Search for the cell housing the specified text and yield its (x, y) center coordinate. 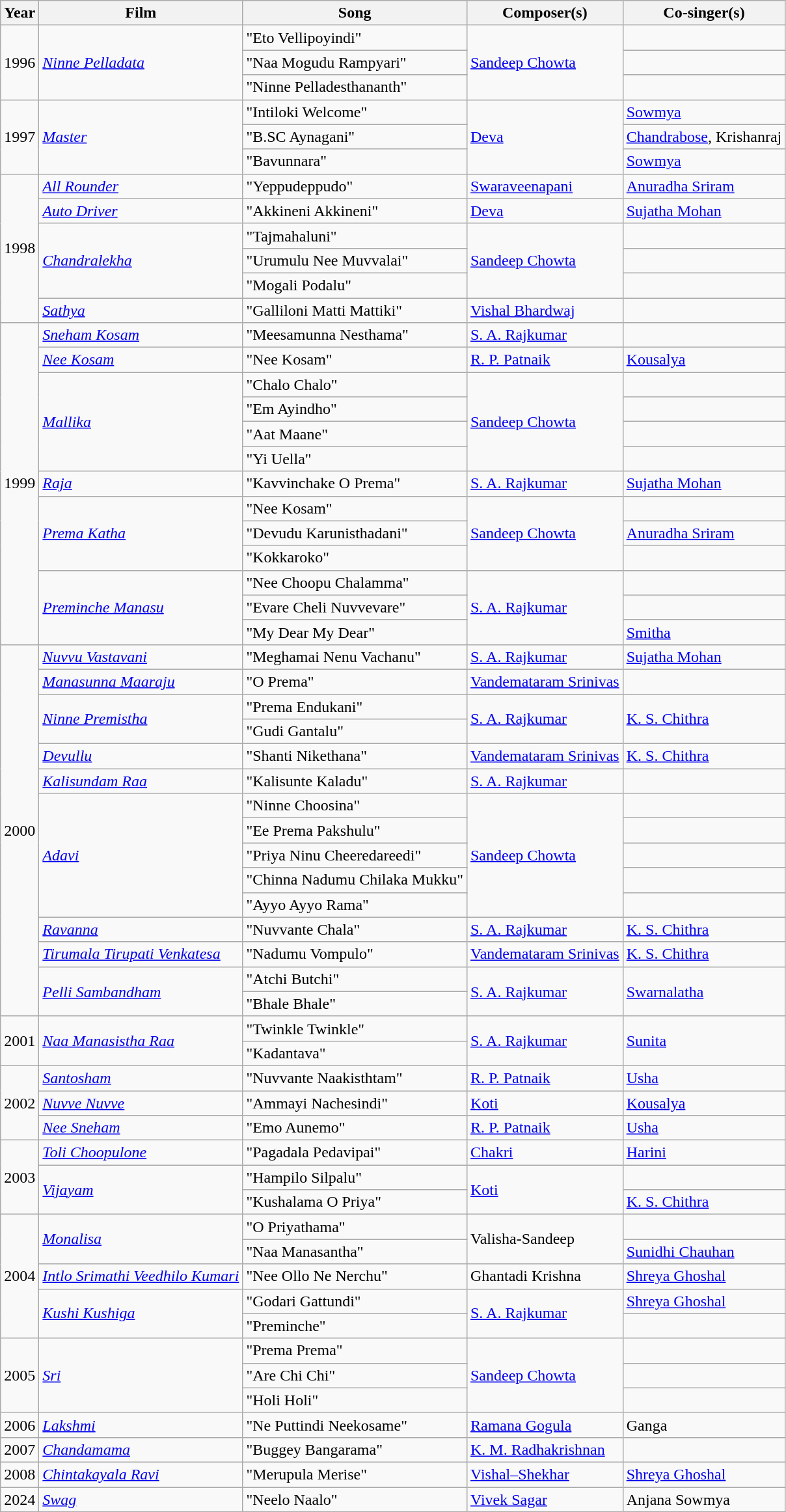
"Eto Vellipoyindi" (355, 38)
"Emo Aunemo" (355, 1128)
"Prema Endukani" (355, 706)
"Chalo Chalo" (355, 385)
"Gudi Gantalu" (355, 732)
"Yi Uella" (355, 459)
Intlo Srimathi Veedhilo Kumari (141, 1276)
2007 (20, 1450)
Ninne Premistha (141, 719)
"Bhale Bhale" (355, 1004)
"Em Ayindho" (355, 409)
"Kavvinchake O Prema" (355, 484)
Master (141, 137)
Swaraveenapani (545, 186)
Composer(s) (545, 13)
"Ayyo Ayyo Rama" (355, 905)
"Bavunnara" (355, 161)
"B.SC Aynagani" (355, 137)
"Ee Prema Pakshulu" (355, 831)
Kalisundam Raa (141, 781)
"Yeppudeppudo" (355, 186)
"Meghamai Nenu Vachanu" (355, 657)
2008 (20, 1474)
"Neelo Naalo" (355, 1499)
"Nee Choopu Chalamma" (355, 583)
"Tajmahaluni" (355, 236)
Swag (141, 1499)
2005 (20, 1375)
"Prema Prema" (355, 1351)
Naa Manasistha Raa (141, 1041)
"Mogali Podalu" (355, 285)
Ramana Gogula (545, 1425)
Auto Driver (141, 211)
Adavi (141, 855)
Vishal Bhardwaj (545, 310)
1999 (20, 484)
Harini (704, 1153)
"Twinkle Twinkle" (355, 1028)
1997 (20, 137)
Kushi Kushiga (141, 1313)
"Meesamunna Nesthama" (355, 335)
Lakshmi (141, 1425)
Chakri (545, 1153)
Nuvvu Vastavani (141, 657)
"Urumulu Nee Muvvalai" (355, 260)
"Kushalama O Priya" (355, 1202)
"Merupula Merise" (355, 1474)
Valisha-Sandeep (545, 1239)
Vivek Sagar (545, 1499)
Nuvve Nuvve (141, 1103)
Devullu (141, 756)
2004 (20, 1276)
"Pagadala Pedavipai" (355, 1153)
2001 (20, 1041)
"Priya Ninu Cheeredareedi" (355, 855)
2002 (20, 1103)
"Atchi Butchi" (355, 979)
"My Dear My Dear" (355, 632)
K. M. Radhakrishnan (545, 1450)
Film (141, 13)
Santosham (141, 1078)
Toli Choopulone (141, 1153)
Chandamama (141, 1450)
"Kokkaroko" (355, 558)
"Intiloki Welcome" (355, 112)
"Chinna Nadumu Chilaka Mukku" (355, 880)
"Buggey Bangarama" (355, 1450)
Sneham Kosam (141, 335)
Sunita (704, 1041)
"Holi Holi" (355, 1400)
"Galliloni Matti Mattiki" (355, 310)
"Kadantava" (355, 1053)
"Naa Manasantha" (355, 1252)
Preminche Manasu (141, 607)
"Evare Cheli Nuvvevare" (355, 607)
"Ammayi Nachesindi" (355, 1103)
Smitha (704, 632)
"Kalisunte Kaladu" (355, 781)
Manasunna Maaraju (141, 681)
Nee Sneham (141, 1128)
"O Prema" (355, 681)
"Are Chi Chi" (355, 1375)
"Naa Mogudu Rampyari" (355, 62)
Tirumala Tirupati Venkatesa (141, 954)
Prema Katha (141, 533)
"Nuvvante Naakisthtam" (355, 1078)
Pelli Sambandham (141, 991)
1998 (20, 248)
Vishal–Shekhar (545, 1474)
Sathya (141, 310)
"Preminche" (355, 1326)
Sunidhi Chauhan (704, 1252)
2024 (20, 1499)
Ghantadi Krishna (545, 1276)
2003 (20, 1177)
"Ninne Pelladesthananth" (355, 87)
Ninne Pelladata (141, 62)
Year (20, 13)
1996 (20, 62)
"Nuvvante Chala" (355, 929)
"Akkineni Akkineni" (355, 211)
Ravanna (141, 929)
Raja (141, 484)
Monalisa (141, 1239)
Anjana Sowmya (704, 1499)
Mallika (141, 422)
Ganga (704, 1425)
2006 (20, 1425)
"Nee Ollo Ne Nerchu" (355, 1276)
"Ninne Choosina" (355, 806)
Swarnalatha (704, 991)
"O Priyathama" (355, 1227)
Sri (141, 1375)
Vijayam (141, 1190)
Co-singer(s) (704, 13)
Nee Kosam (141, 360)
Song (355, 13)
Chandralekha (141, 260)
"Nadumu Vompulo" (355, 954)
2000 (20, 831)
"Shanti Nikethana" (355, 756)
All Rounder (141, 186)
"Devudu Karunisthadani" (355, 533)
Chandrabose, Krishanraj (704, 137)
"Aat Maane" (355, 434)
"Godari Gattundi" (355, 1301)
Chintakayala Ravi (141, 1474)
"Hampilo Silpalu" (355, 1177)
"Ne Puttindi Neekosame" (355, 1425)
